Locate the cell with the specified text and output its [X, Y] center coordinate. 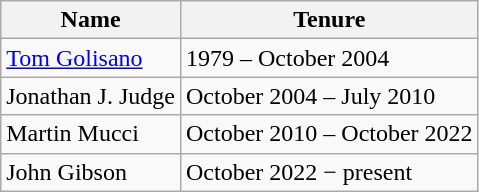
October 2004 – July 2010 [329, 96]
Name [91, 20]
John Gibson [91, 172]
Martin Mucci [91, 134]
October 2010 – October 2022 [329, 134]
Jonathan J. Judge [91, 96]
Tom Golisano [91, 58]
1979 – October 2004 [329, 58]
Tenure [329, 20]
October 2022 − present [329, 172]
